Detect which cell encompasses the target text, then output its [X, Y] center coordinate. 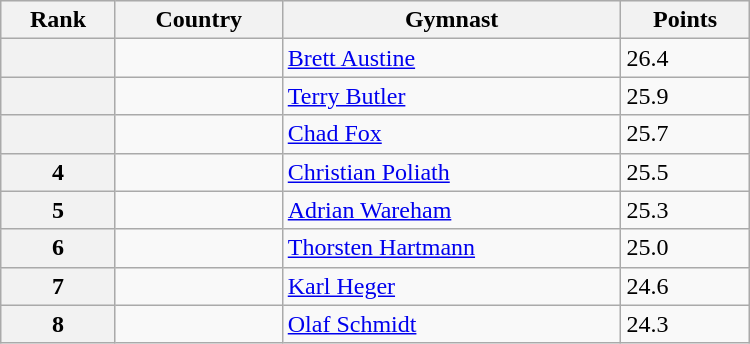
Brett Austine [452, 58]
6 [58, 248]
24.6 [685, 286]
25.3 [685, 210]
5 [58, 210]
Adrian Wareham [452, 210]
Chad Fox [452, 134]
24.3 [685, 324]
25.9 [685, 96]
Olaf Schmidt [452, 324]
Gymnast [452, 20]
25.0 [685, 248]
Karl Heger [452, 286]
8 [58, 324]
4 [58, 172]
Terry Butler [452, 96]
7 [58, 286]
Rank [58, 20]
25.5 [685, 172]
Country [198, 20]
Christian Poliath [452, 172]
26.4 [685, 58]
Points [685, 20]
Thorsten Hartmann [452, 248]
25.7 [685, 134]
